For the text-containing cell, return its midpoint in [x, y] coordinate format. 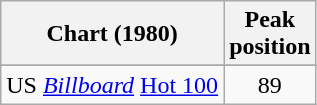
89 [270, 85]
US Billboard Hot 100 [112, 85]
Chart (1980) [112, 34]
Peakposition [270, 34]
